Identify which cell holds the provided text, then report its (x, y) central coordinate. 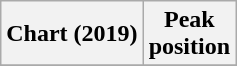
Peakposition (189, 34)
Chart (2019) (72, 34)
